From the cell containing the given text, extract its center point as (x, y) coordinate. 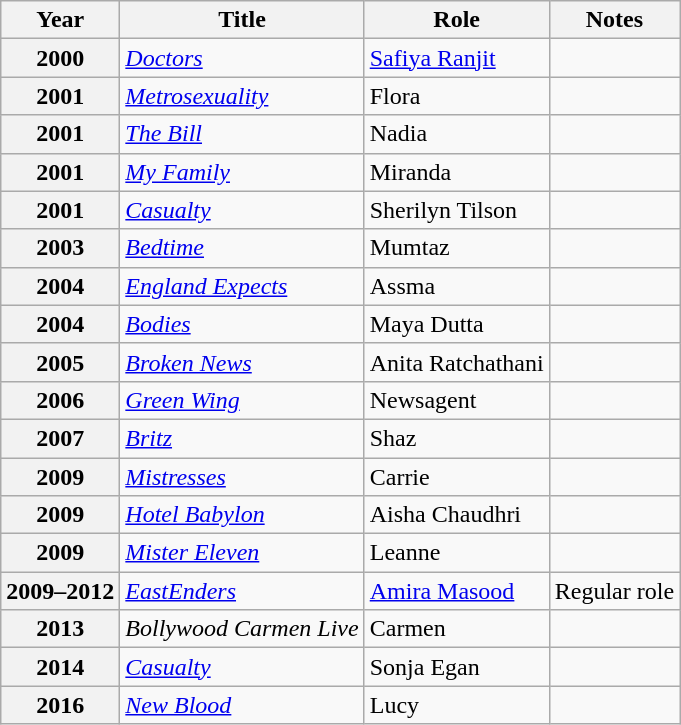
Bollywood Carmen Live (242, 629)
Broken News (242, 362)
Notes (614, 20)
Metrosexuality (242, 96)
Regular role (614, 591)
Year (60, 20)
2016 (60, 705)
Carmen (456, 629)
Mumtaz (456, 248)
Mistresses (242, 477)
Shaz (456, 438)
Bodies (242, 324)
EastEnders (242, 591)
Britz (242, 438)
Role (456, 20)
2006 (60, 400)
Mister Eleven (242, 553)
Flora (456, 96)
Safiya Ranjit (456, 58)
Miranda (456, 172)
Hotel Babylon (242, 515)
Anita Ratchathani (456, 362)
Sonja Egan (456, 667)
Sherilyn Tilson (456, 210)
Lucy (456, 705)
Aisha Chaudhri (456, 515)
My Family (242, 172)
Maya Dutta (456, 324)
Carrie (456, 477)
Bedtime (242, 248)
Leanne (456, 553)
Assma (456, 286)
2007 (60, 438)
2000 (60, 58)
Amira Masood (456, 591)
Doctors (242, 58)
Nadia (456, 134)
2013 (60, 629)
Newsagent (456, 400)
New Blood (242, 705)
2009–2012 (60, 591)
Title (242, 20)
2014 (60, 667)
2005 (60, 362)
The Bill (242, 134)
2003 (60, 248)
Green Wing (242, 400)
England Expects (242, 286)
